Detect which cell encompasses the target text, then output its [X, Y] center coordinate. 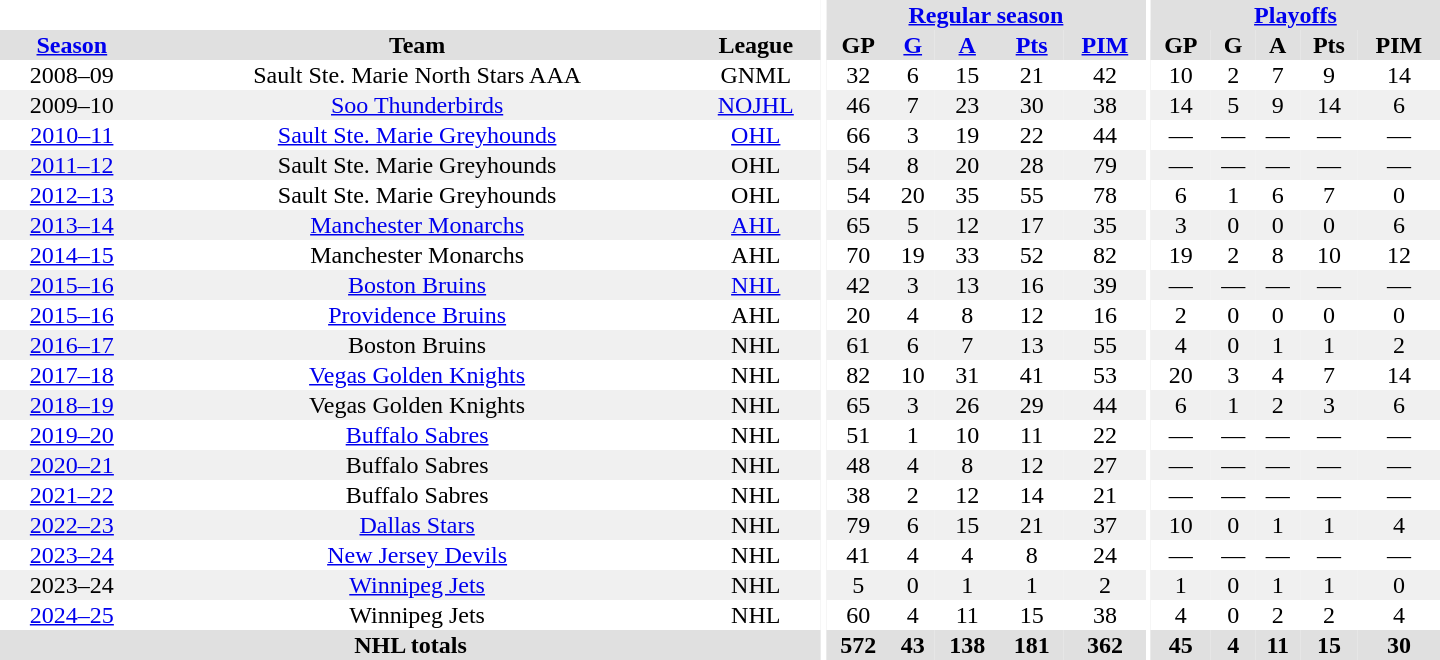
2012–13 [72, 195]
32 [858, 75]
2022–23 [72, 525]
NOJHL [756, 105]
Playoffs [1296, 15]
17 [1031, 225]
GNML [756, 75]
Dallas Stars [418, 525]
2021–22 [72, 495]
23 [967, 105]
2011–12 [72, 165]
60 [858, 615]
181 [1031, 645]
52 [1031, 255]
26 [967, 405]
NHL totals [410, 645]
45 [1181, 645]
2016–17 [72, 345]
2017–18 [72, 375]
572 [858, 645]
66 [858, 135]
37 [1105, 525]
70 [858, 255]
2013–14 [72, 225]
33 [967, 255]
New Jersey Devils [418, 555]
31 [967, 375]
29 [1031, 405]
27 [1105, 465]
51 [858, 435]
48 [858, 465]
39 [1105, 285]
24 [1105, 555]
362 [1105, 645]
2018–19 [72, 405]
Regular season [986, 15]
2008–09 [72, 75]
Sault Ste. Marie North Stars AAA [418, 75]
2024–25 [72, 615]
2020–21 [72, 465]
61 [858, 345]
Soo Thunderbirds [418, 105]
Team [418, 45]
46 [858, 105]
League [756, 45]
2009–10 [72, 105]
2019–20 [72, 435]
28 [1031, 165]
53 [1105, 375]
43 [912, 645]
2010–11 [72, 135]
78 [1105, 195]
Providence Bruins [418, 315]
Season [72, 45]
2014–15 [72, 255]
138 [967, 645]
